Output the [X, Y] coordinate of the center of the cell containing the given text.  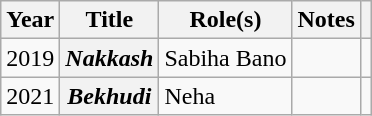
Role(s) [226, 20]
2021 [30, 96]
Nakkash [110, 58]
Neha [226, 96]
Year [30, 20]
Bekhudi [110, 96]
Sabiha Bano [226, 58]
Title [110, 20]
Notes [326, 20]
2019 [30, 58]
